Capture the cell that displays the provided text and extract its [X, Y] central coordinate. 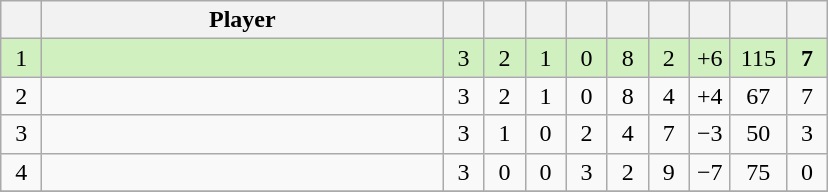
75 [758, 172]
Player [242, 20]
9 [668, 172]
115 [758, 58]
−3 [710, 134]
−7 [710, 172]
+4 [710, 96]
67 [758, 96]
+6 [710, 58]
50 [758, 134]
